Detect which cell encompasses the target text, then output its [X, Y] center coordinate. 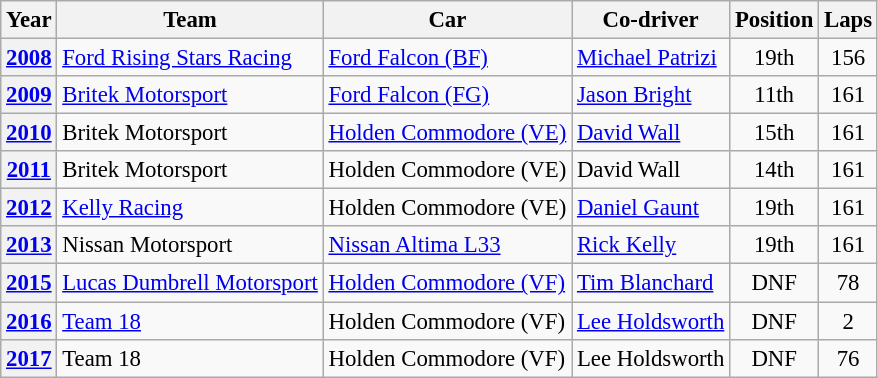
Nissan Motorsport [190, 245]
Ford Falcon (FG) [447, 95]
2017 [29, 358]
Tim Blanchard [651, 283]
Jason Bright [651, 95]
Team [190, 20]
Lucas Dumbrell Motorsport [190, 283]
14th [774, 170]
Michael Patrizi [651, 58]
2013 [29, 245]
2008 [29, 58]
Position [774, 20]
2009 [29, 95]
2015 [29, 283]
Rick Kelly [651, 245]
2010 [29, 133]
Ford Falcon (BF) [447, 58]
Kelly Racing [190, 208]
11th [774, 95]
Car [447, 20]
2016 [29, 321]
Year [29, 20]
2011 [29, 170]
2 [848, 321]
Nissan Altima L33 [447, 245]
15th [774, 133]
76 [848, 358]
2012 [29, 208]
Ford Rising Stars Racing [190, 58]
156 [848, 58]
Co-driver [651, 20]
Laps [848, 20]
Daniel Gaunt [651, 208]
78 [848, 283]
